Find where the given text appears and provide that cell's center as (x, y) coordinate. 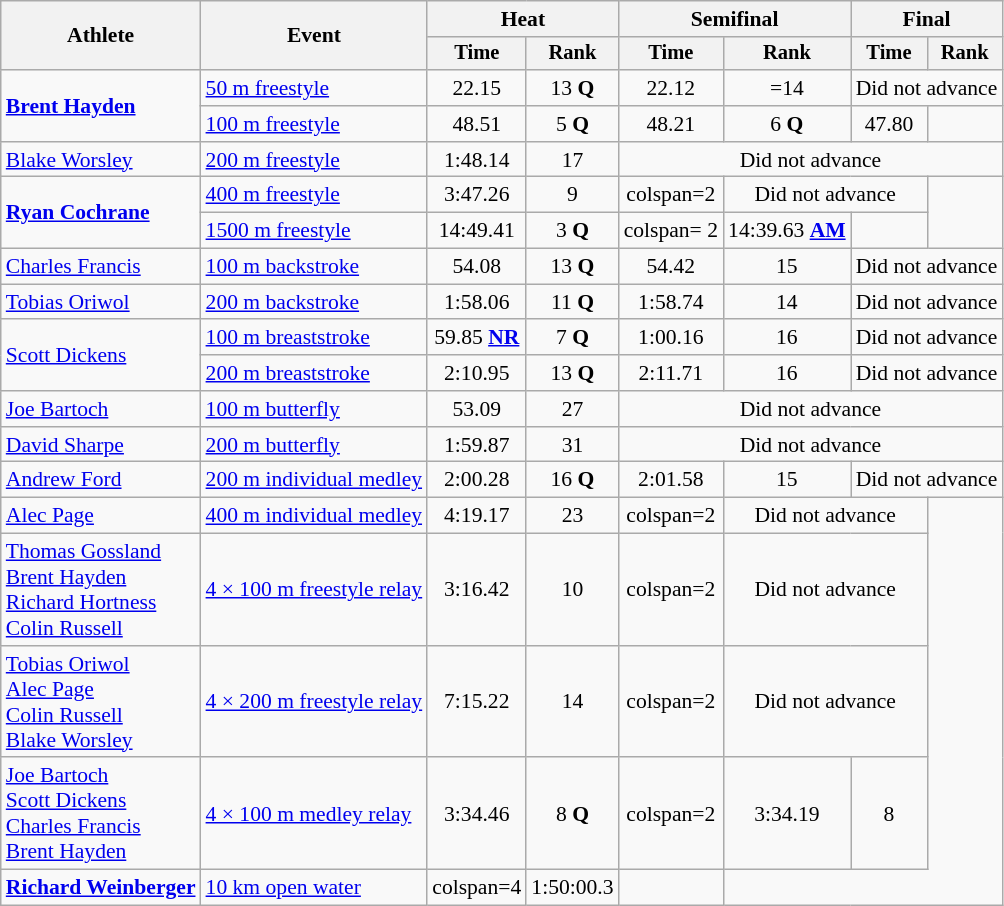
8 (890, 814)
3:47.26 (476, 195)
9 (572, 195)
4:19.17 (476, 516)
200 m freestyle (314, 160)
Richard Weinberger (101, 888)
50 m freestyle (314, 88)
200 m butterfly (314, 445)
Final (927, 19)
6 Q (787, 124)
1500 m freestyle (314, 231)
4 × 100 m freestyle relay (314, 590)
Heat (522, 19)
Alec Page (101, 516)
31 (572, 445)
Andrew Ford (101, 480)
3:16.42 (476, 590)
colspan= 2 (671, 231)
3:34.46 (476, 814)
10 km open water (314, 888)
53.09 (476, 409)
48.51 (476, 124)
5 Q (572, 124)
Charles Francis (101, 267)
Tobias OriwolAlec PageColin RussellBlake Worsley (101, 702)
1:58.74 (671, 302)
Joe BartochScott DickensCharles FrancisBrent Hayden (101, 814)
17 (572, 160)
200 m breaststroke (314, 373)
=14 (787, 88)
4 × 200 m freestyle relay (314, 702)
1:00.16 (671, 338)
22.12 (671, 88)
Event (314, 36)
2:01.58 (671, 480)
10 (572, 590)
100 m backstroke (314, 267)
3:34.19 (787, 814)
4 × 100 m medley relay (314, 814)
23 (572, 516)
59.85 NR (476, 338)
8 Q (572, 814)
100 m breaststroke (314, 338)
David Sharpe (101, 445)
Ryan Cochrane (101, 212)
100 m butterfly (314, 409)
3 Q (572, 231)
1:50:00.3 (572, 888)
7:15.22 (476, 702)
100 m freestyle (314, 124)
Brent Hayden (101, 106)
47.80 (890, 124)
2:10.95 (476, 373)
Blake Worsley (101, 160)
400 m freestyle (314, 195)
Athlete (101, 36)
7 Q (572, 338)
14:49.41 (476, 231)
2:11.71 (671, 373)
200 m individual medley (314, 480)
16 Q (572, 480)
11 Q (572, 302)
1:48.14 (476, 160)
1:59.87 (476, 445)
200 m backstroke (314, 302)
Thomas GosslandBrent HaydenRichard HortnessColin Russell (101, 590)
colspan=4 (476, 888)
Semifinal (735, 19)
48.21 (671, 124)
27 (572, 409)
54.42 (671, 267)
14:39.63 AM (787, 231)
1:58.06 (476, 302)
2:00.28 (476, 480)
400 m individual medley (314, 516)
Tobias Oriwol (101, 302)
22.15 (476, 88)
54.08 (476, 267)
Joe Bartoch (101, 409)
Scott Dickens (101, 356)
